Return (X, Y) of the center of cell containing provided text 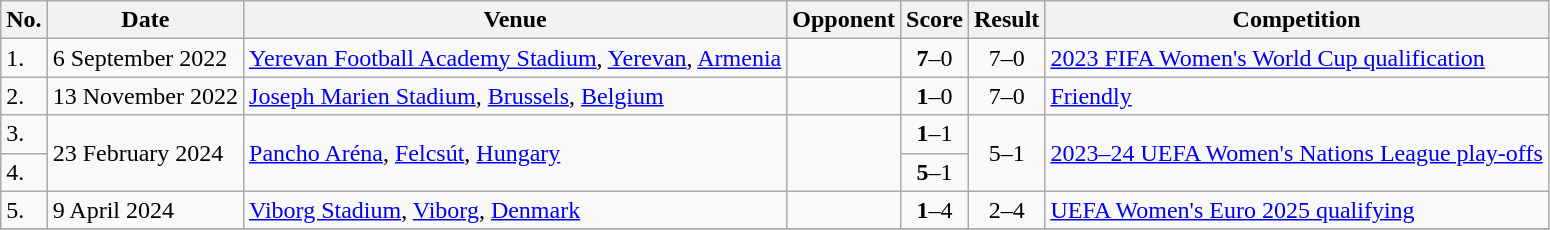
Competition (1296, 20)
Viborg Stadium, Viborg, Denmark (516, 210)
2. (24, 96)
4. (24, 172)
Pancho Aréna, Felcsút, Hungary (516, 153)
2023 FIFA Women's World Cup qualification (1296, 58)
1–4 (935, 210)
2023–24 UEFA Women's Nations League play-offs (1296, 153)
Score (935, 20)
Date (145, 20)
1–0 (935, 96)
Friendly (1296, 96)
UEFA Women's Euro 2025 qualifying (1296, 210)
Opponent (844, 20)
Venue (516, 20)
3. (24, 134)
Yerevan Football Academy Stadium, Yerevan, Armenia (516, 58)
1–1 (935, 134)
2–4 (1006, 210)
6 September 2022 (145, 58)
1. (24, 58)
5. (24, 210)
13 November 2022 (145, 96)
No. (24, 20)
Joseph Marien Stadium, Brussels, Belgium (516, 96)
23 February 2024 (145, 153)
Result (1006, 20)
9 April 2024 (145, 210)
